Capture the cell that displays the provided text and extract its (X, Y) central coordinate. 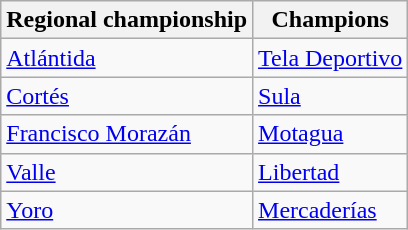
Libertad (330, 172)
Tela Deportivo (330, 58)
Mercaderías (330, 210)
Yoro (127, 210)
Sula (330, 96)
Valle (127, 172)
Atlántida (127, 58)
Regional championship (127, 20)
Cortés (127, 96)
Motagua (330, 134)
Champions (330, 20)
Francisco Morazán (127, 134)
